Search for the cell housing the specified text and yield its (X, Y) center coordinate. 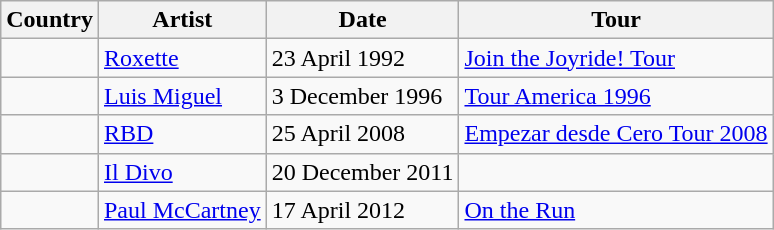
Date (362, 20)
25 April 2008 (362, 134)
Join the Joyride! Tour (616, 58)
Tour (616, 20)
On the Run (616, 210)
17 April 2012 (362, 210)
Il Divo (182, 172)
Luis Miguel (182, 96)
23 April 1992 (362, 58)
3 December 1996 (362, 96)
Roxette (182, 58)
Artist (182, 20)
Empezar desde Cero Tour 2008 (616, 134)
RBD (182, 134)
Country (50, 20)
Tour America 1996 (616, 96)
Paul McCartney (182, 210)
20 December 2011 (362, 172)
